Search for the cell housing the specified text and yield its [X, Y] center coordinate. 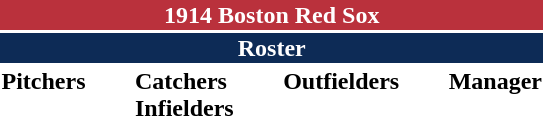
1914 Boston Red Sox [272, 15]
Roster [272, 48]
